Identify which cell holds the provided text, then report its [x, y] central coordinate. 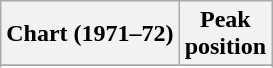
Chart (1971–72) [90, 34]
Peakposition [225, 34]
